Return the [x, y] coordinate for the center point of the cell that contains the specified text.  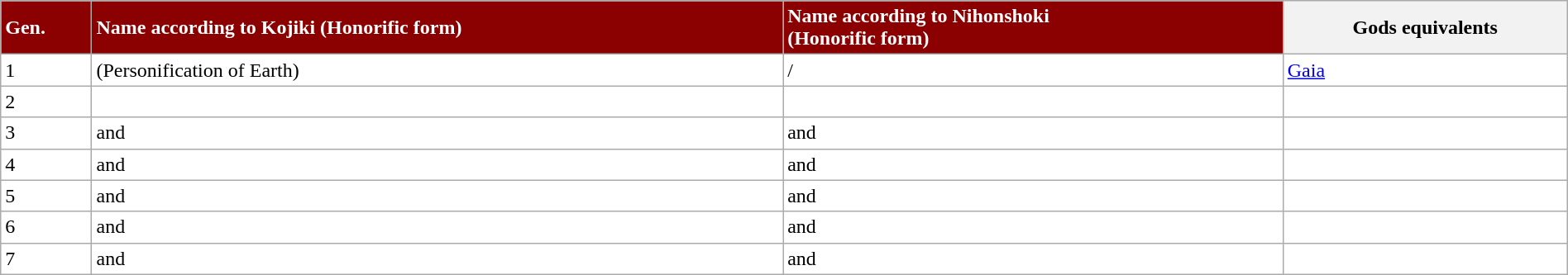
Gen. [46, 28]
Name according to Kojiki (Honorific form) [437, 28]
(Personification of Earth) [437, 70]
1 [46, 70]
Gods equivalents [1425, 28]
Name according to Nihonshoki(Honorific form) [1034, 28]
6 [46, 227]
/ [1034, 70]
2 [46, 102]
7 [46, 258]
3 [46, 133]
5 [46, 196]
Gaia [1425, 70]
4 [46, 164]
